Return the [X, Y] coordinate for the center point of the cell that contains the specified text.  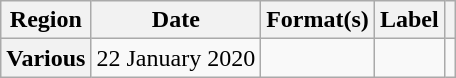
Various [46, 58]
Region [46, 20]
Label [409, 20]
22 January 2020 [176, 58]
Format(s) [318, 20]
Date [176, 20]
